Detect which cell encompasses the target text, then output its (X, Y) center coordinate. 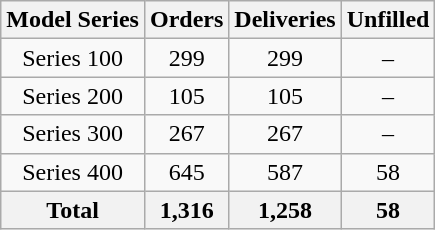
645 (186, 172)
587 (285, 172)
Series 300 (73, 134)
Total (73, 210)
Model Series (73, 20)
Series 100 (73, 58)
Unfilled (388, 20)
Deliveries (285, 20)
Series 200 (73, 96)
Orders (186, 20)
1,316 (186, 210)
1,258 (285, 210)
Series 400 (73, 172)
